From the cell containing the given text, extract its center point as [X, Y] coordinate. 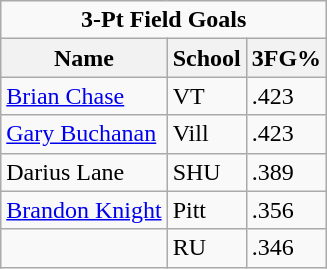
VT [206, 96]
Name [84, 58]
Darius Lane [84, 172]
School [206, 58]
Brandon Knight [84, 210]
3FG% [286, 58]
Pitt [206, 210]
.389 [286, 172]
.356 [286, 210]
Gary Buchanan [84, 134]
Vill [206, 134]
SHU [206, 172]
3-Pt Field Goals [164, 20]
RU [206, 248]
Brian Chase [84, 96]
.346 [286, 248]
